Locate the cell with the specified text and output its [X, Y] center coordinate. 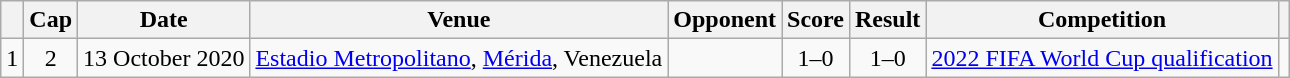
Venue [459, 20]
Date [164, 20]
2 [51, 58]
Competition [1102, 20]
Score [816, 20]
Result [887, 20]
1 [12, 58]
Estadio Metropolitano, Mérida, Venezuela [459, 58]
Cap [51, 20]
13 October 2020 [164, 58]
2022 FIFA World Cup qualification [1102, 58]
Opponent [725, 20]
